Search for the cell housing the specified text and yield its [x, y] center coordinate. 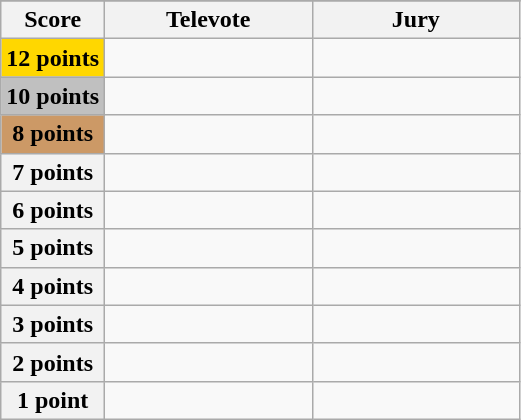
1 point [53, 400]
3 points [53, 324]
10 points [53, 96]
12 points [53, 58]
2 points [53, 362]
Televote [209, 20]
7 points [53, 172]
6 points [53, 210]
Jury [416, 20]
4 points [53, 286]
Score [53, 20]
5 points [53, 248]
8 points [53, 134]
